Pinpoint the cell where the given text exists, returning its (x, y) midpoint coordinate. 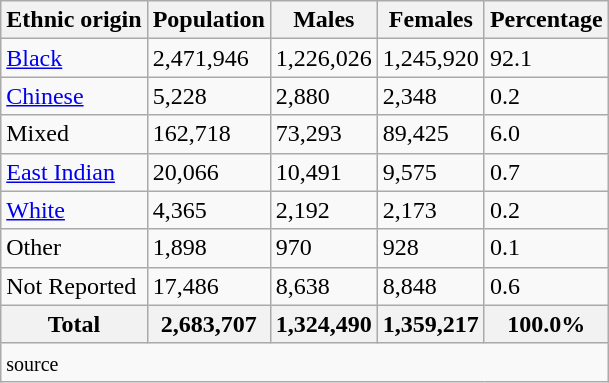
Chinese (74, 96)
Black (74, 58)
2,683,707 (208, 324)
1,324,490 (324, 324)
1,359,217 (430, 324)
928 (430, 248)
Percentage (546, 20)
Ethnic origin (74, 20)
2,173 (430, 210)
8,848 (430, 286)
Not Reported (74, 286)
6.0 (546, 134)
5,228 (208, 96)
Population (208, 20)
2,471,946 (208, 58)
92.1 (546, 58)
1,245,920 (430, 58)
1,226,026 (324, 58)
0.6 (546, 286)
20,066 (208, 172)
source (305, 362)
East Indian (74, 172)
100.0% (546, 324)
White (74, 210)
2,192 (324, 210)
73,293 (324, 134)
89,425 (430, 134)
0.7 (546, 172)
970 (324, 248)
Mixed (74, 134)
9,575 (430, 172)
2,880 (324, 96)
10,491 (324, 172)
Total (74, 324)
8,638 (324, 286)
Other (74, 248)
2,348 (430, 96)
17,486 (208, 286)
0.1 (546, 248)
162,718 (208, 134)
4,365 (208, 210)
Males (324, 20)
Females (430, 20)
1,898 (208, 248)
